Output the [X, Y] coordinate of the center of the cell containing the given text.  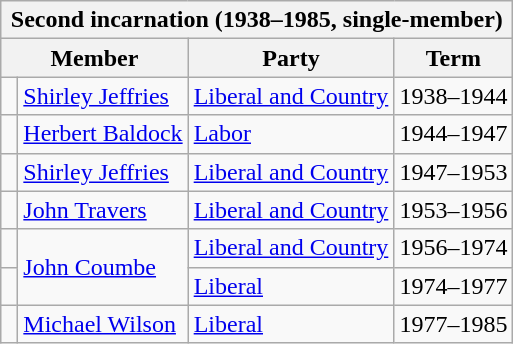
1956–1974 [454, 248]
1944–1947 [454, 134]
1938–1944 [454, 96]
1974–1977 [454, 286]
Term [454, 58]
Second incarnation (1938–1985, single-member) [257, 20]
John Coumbe [103, 267]
1977–1985 [454, 324]
John Travers [103, 210]
Michael Wilson [103, 324]
Party [291, 58]
Labor [291, 134]
Member [94, 58]
Herbert Baldock [103, 134]
1947–1953 [454, 172]
1953–1956 [454, 210]
